Find where the given text appears and provide that cell's center as [x, y] coordinate. 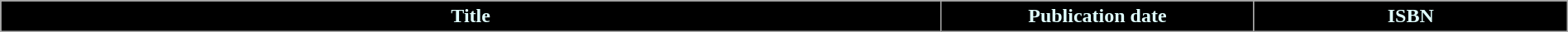
ISBN [1411, 16]
Title [471, 16]
Publication date [1097, 16]
